Capture the cell that displays the provided text and extract its (x, y) central coordinate. 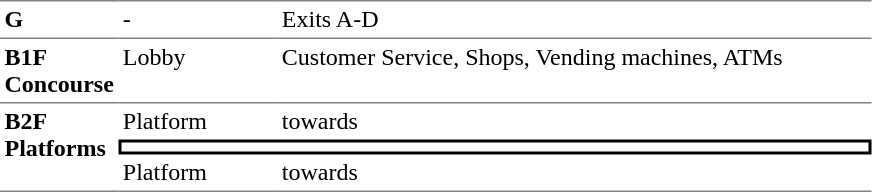
Exits A-D (574, 19)
Customer Service, Shops, Vending machines, ATMs (574, 71)
G (59, 19)
B2FPlatforms (59, 148)
- (198, 19)
B1FConcourse (59, 71)
Lobby (198, 71)
